Detect which cell encompasses the target text, then output its (X, Y) center coordinate. 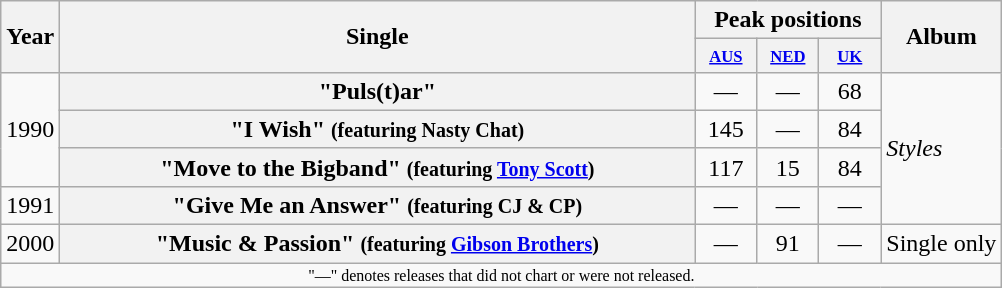
AUS (726, 56)
145 (726, 129)
Styles (942, 148)
117 (726, 167)
"Give Me an Answer" (featuring CJ & CP) (378, 205)
"Puls(t)ar" (378, 91)
"I Wish" (featuring Nasty Chat) (378, 129)
Peak positions (788, 20)
"Music & Passion" (featuring Gibson Brothers) (378, 244)
Album (942, 37)
NED (788, 56)
Single (378, 37)
91 (788, 244)
Single only (942, 244)
UK (850, 56)
15 (788, 167)
2000 (30, 244)
Year (30, 37)
"—" denotes releases that did not chart or were not released. (502, 275)
68 (850, 91)
1991 (30, 205)
1990 (30, 129)
"Move to the Bigband" (featuring Tony Scott) (378, 167)
